Pinpoint the cell where the given text exists, returning its [x, y] midpoint coordinate. 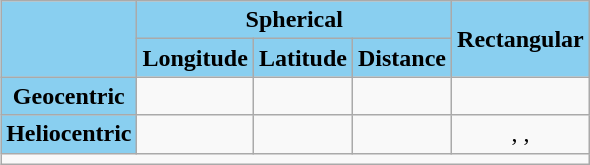
Longitude [195, 58]
, , [521, 134]
Heliocentric [69, 134]
Distance [402, 58]
Latitude [302, 58]
Spherical [294, 20]
Rectangular [521, 39]
Geocentric [69, 96]
